Extract the (x, y) coordinate from the center of the cell holding the provided text.  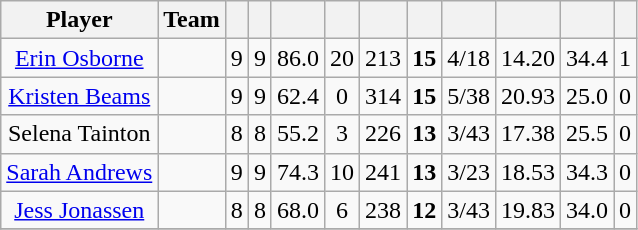
17.38 (528, 134)
Selena Tainton (80, 134)
12 (424, 210)
Erin Osborne (80, 58)
3 (342, 134)
226 (384, 134)
Jess Jonassen (80, 210)
314 (384, 96)
1 (626, 58)
74.3 (298, 172)
25.0 (586, 96)
34.4 (586, 58)
62.4 (298, 96)
238 (384, 210)
6 (342, 210)
4/18 (469, 58)
20 (342, 58)
213 (384, 58)
Player (80, 20)
68.0 (298, 210)
86.0 (298, 58)
34.0 (586, 210)
18.53 (528, 172)
Sarah Andrews (80, 172)
241 (384, 172)
3/23 (469, 172)
20.93 (528, 96)
25.5 (586, 134)
14.20 (528, 58)
Team (192, 20)
55.2 (298, 134)
5/38 (469, 96)
Kristen Beams (80, 96)
10 (342, 172)
19.83 (528, 210)
34.3 (586, 172)
